Detect which cell encompasses the target text, then output its (x, y) center coordinate. 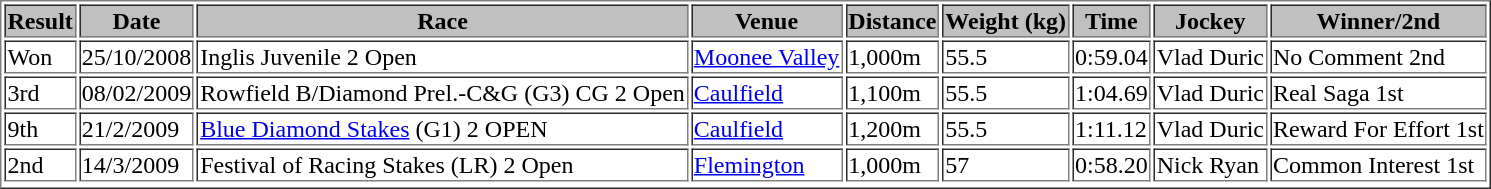
25/10/2008 (136, 56)
1,100m (892, 92)
Venue (767, 20)
Result (40, 20)
Common Interest 1st (1378, 164)
Festival of Racing Stakes (LR) 2 Open (442, 164)
Rowfield B/Diamond Prel.-C&G (G3) CG 2 Open (442, 92)
Date (136, 20)
0:58.20 (1112, 164)
Won (40, 56)
No Comment 2nd (1378, 56)
Nick Ryan (1210, 164)
Time (1112, 20)
14/3/2009 (136, 164)
2nd (40, 164)
Real Saga 1st (1378, 92)
Winner/2nd (1378, 20)
1:11.12 (1112, 128)
Weight (kg) (1006, 20)
Inglis Juvenile 2 Open (442, 56)
21/2/2009 (136, 128)
9th (40, 128)
Reward For Effort 1st (1378, 128)
Blue Diamond Stakes (G1) 2 OPEN (442, 128)
0:59.04 (1112, 56)
Jockey (1210, 20)
1,200m (892, 128)
57 (1006, 164)
Distance (892, 20)
Race (442, 20)
08/02/2009 (136, 92)
1:04.69 (1112, 92)
Moonee Valley (767, 56)
Flemington (767, 164)
3rd (40, 92)
